Determine the (X, Y) coordinate at the center of the cell enclosing the given text.  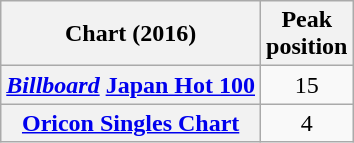
Chart (2016) (131, 34)
Billboard Japan Hot 100 (131, 85)
15 (307, 85)
4 (307, 123)
Peakposition (307, 34)
Oricon Singles Chart (131, 123)
